From the cell containing the given text, extract its center point as (X, Y) coordinate. 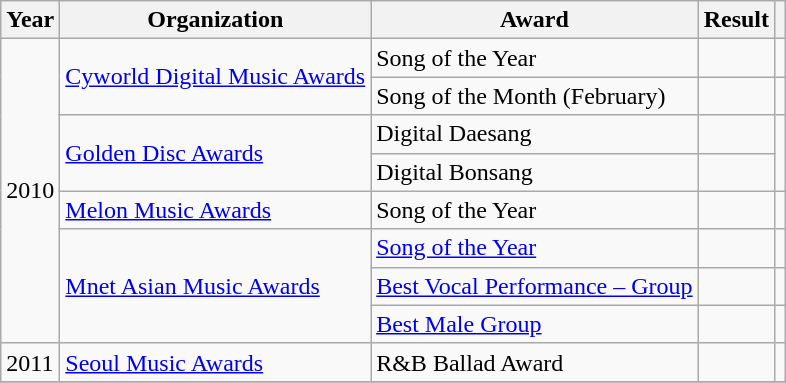
Golden Disc Awards (216, 153)
Digital Bonsang (534, 172)
2011 (30, 362)
Best Male Group (534, 324)
Organization (216, 20)
Seoul Music Awards (216, 362)
Mnet Asian Music Awards (216, 286)
Award (534, 20)
Cyworld Digital Music Awards (216, 77)
Song of the Month (February) (534, 96)
Best Vocal Performance – Group (534, 286)
Year (30, 20)
Melon Music Awards (216, 210)
Digital Daesang (534, 134)
Result (736, 20)
2010 (30, 191)
R&B Ballad Award (534, 362)
